Return the [x, y] coordinate for the center point of the cell that contains the specified text.  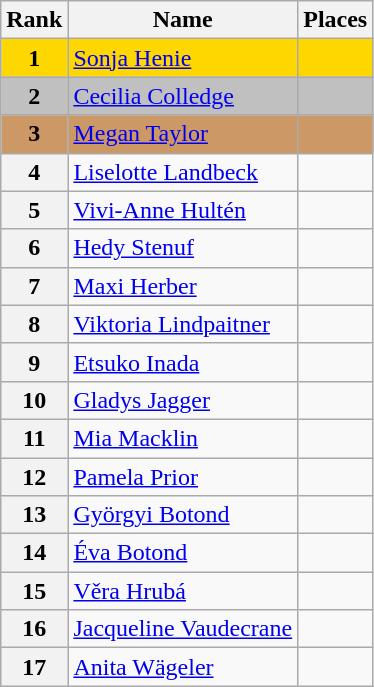
Name [183, 20]
Megan Taylor [183, 134]
Viktoria Lindpaitner [183, 324]
Vivi-Anne Hultén [183, 210]
Places [336, 20]
Éva Botond [183, 553]
Hedy Stenuf [183, 248]
Mia Macklin [183, 438]
2 [34, 96]
8 [34, 324]
12 [34, 477]
Anita Wägeler [183, 667]
17 [34, 667]
11 [34, 438]
5 [34, 210]
Pamela Prior [183, 477]
Liselotte Landbeck [183, 172]
Györgyi Botond [183, 515]
Jacqueline Vaudecrane [183, 629]
Gladys Jagger [183, 400]
14 [34, 553]
9 [34, 362]
7 [34, 286]
13 [34, 515]
10 [34, 400]
4 [34, 172]
1 [34, 58]
Sonja Henie [183, 58]
Etsuko Inada [183, 362]
16 [34, 629]
3 [34, 134]
Maxi Herber [183, 286]
Věra Hrubá [183, 591]
15 [34, 591]
Cecilia Colledge [183, 96]
Rank [34, 20]
6 [34, 248]
